Locate the cell with the specified text and output its (x, y) center coordinate. 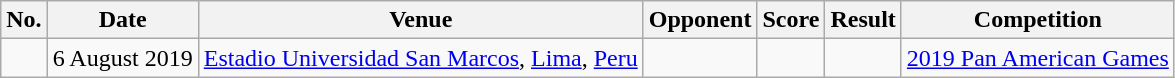
Date (122, 20)
Result (863, 20)
Score (791, 20)
6 August 2019 (122, 58)
Competition (1038, 20)
Estadio Universidad San Marcos, Lima, Peru (420, 58)
Opponent (700, 20)
2019 Pan American Games (1038, 58)
Venue (420, 20)
No. (24, 20)
